From the cell containing the given text, extract its center point as (X, Y) coordinate. 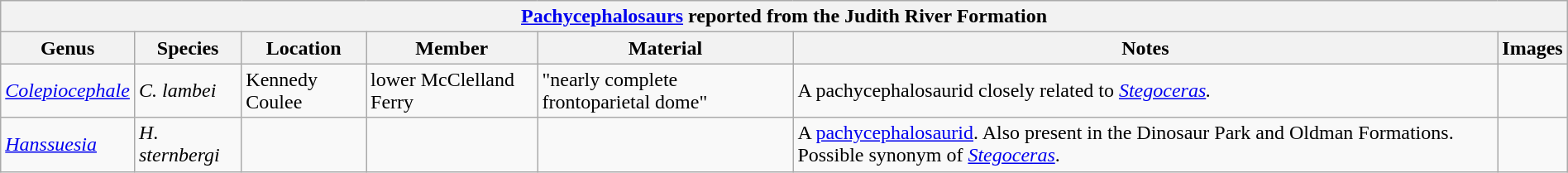
H. sternbergi (187, 144)
lower McClelland Ferry (452, 91)
A pachycephalosaurid closely related to Stegoceras. (1145, 91)
C. lambei (187, 91)
Kennedy Coulee (304, 91)
Pachycephalosaurs reported from the Judith River Formation (784, 17)
Species (187, 48)
Colepiocephale (68, 91)
Location (304, 48)
Genus (68, 48)
Notes (1145, 48)
Member (452, 48)
Hanssuesia (68, 144)
Material (665, 48)
Images (1532, 48)
A pachycephalosaurid. Also present in the Dinosaur Park and Oldman Formations. Possible synonym of Stegoceras. (1145, 144)
"nearly complete frontoparietal dome" (665, 91)
